Locate the cell with the specified text and output its [X, Y] center coordinate. 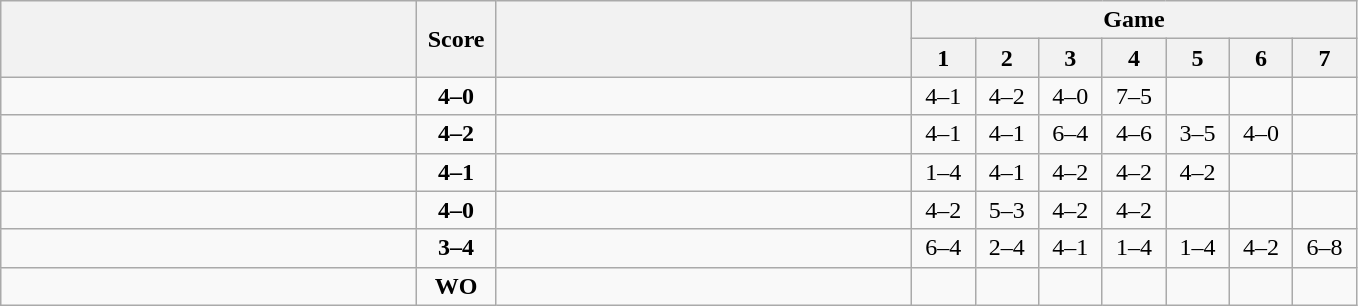
1 [943, 58]
4–6 [1134, 134]
5 [1198, 58]
4 [1134, 58]
WO [456, 286]
7 [1325, 58]
Game [1134, 20]
2–4 [1007, 248]
3–5 [1198, 134]
6 [1261, 58]
Score [456, 39]
3–4 [456, 248]
3 [1071, 58]
2 [1007, 58]
7–5 [1134, 96]
6–8 [1325, 248]
5–3 [1007, 210]
